Return (x, y) of the center of cell containing provided text 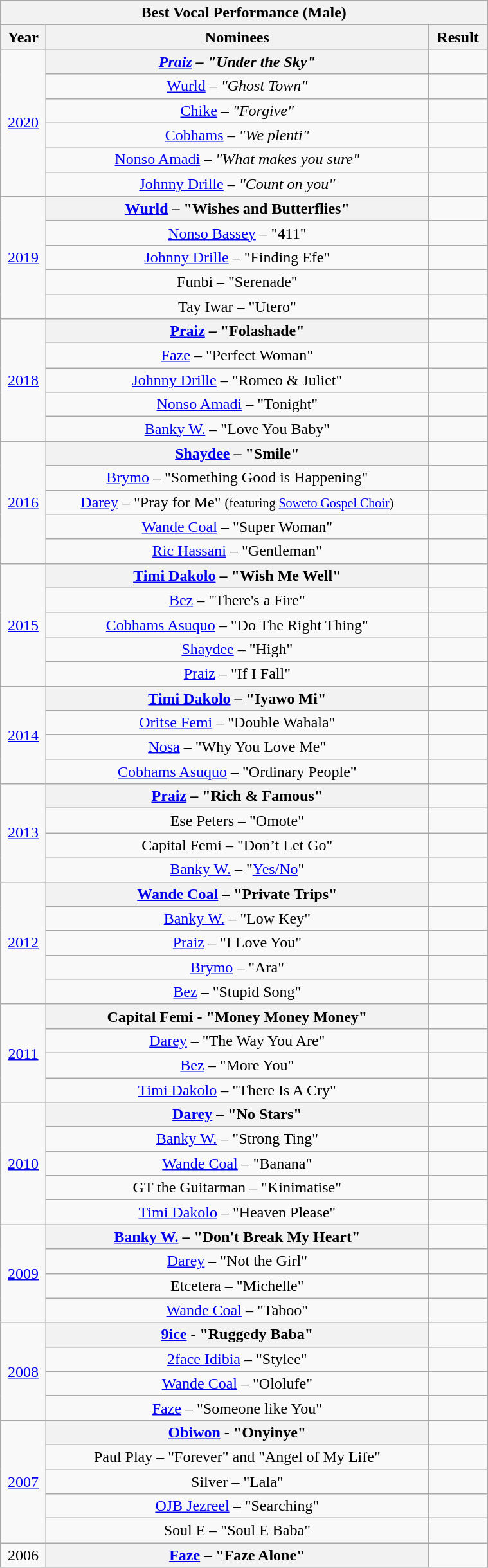
Cobhams Asuquo – "Ordinary People" (237, 772)
Banky W. – "Love You Baby" (237, 429)
Praiz – "Under the Sky" (237, 62)
Timi Dakolo – "Heaven Please" (237, 1212)
Bez – "More You" (237, 1065)
2009 (23, 1273)
Year (23, 37)
Capital Femi – "Don’t Let Go" (237, 845)
Wande Coal – "Super Woman" (237, 527)
Wande Coal – "Ololufe" (237, 1383)
2015 (23, 624)
Brymo – "Something Good is Happening" (237, 478)
9ice - "Ruggedy Baba" (237, 1335)
GT the Guitarman – "Kinimatise" (237, 1188)
Timi Dakolo – "Wish Me Well" (237, 576)
Obiwon - "Onyinye" (237, 1432)
Funbi – "Serenade" (237, 282)
Etcetera – "Michelle" (237, 1286)
2011 (23, 1053)
Bez – "There's a Fire" (237, 600)
Johnny Drille – "Romeo & Juliet" (237, 380)
Johnny Drille – "Count on you" (237, 184)
2010 (23, 1163)
2018 (23, 380)
Praiz – "I Love You" (237, 943)
Silver – "Lala" (237, 1481)
Soul E – "Soul E Baba" (237, 1531)
Chike – "Forgive" (237, 111)
Cobhams – "We plenti" (237, 135)
Darey – "The Way You Are" (237, 1041)
2019 (23, 257)
Wande Coal – "Taboo" (237, 1310)
Banky W. – "Don't Break My Heart" (237, 1237)
Ese Peters – "Omote" (237, 821)
Shaydee – "High" (237, 649)
Banky W. – "Low Key" (237, 918)
Faze – "Faze Alone" (237, 1555)
Nonso Amadi – "What makes you sure" (237, 160)
Praiz – "Folashade" (237, 331)
2face Idibia – "Stylee" (237, 1359)
2013 (23, 833)
Nonso Bassey – "411" (237, 233)
2014 (23, 734)
Banky W. – "Yes/No" (237, 870)
Wurld – "Wishes and Butterflies" (237, 208)
Praiz – "Rich & Famous" (237, 796)
Ric Hassani – "Gentleman" (237, 551)
2012 (23, 943)
Result (458, 37)
Darey – "Not the Girl" (237, 1261)
Wurld – "Ghost Town" (237, 86)
Johnny Drille – "Finding Efe" (237, 257)
Brymo – "Ara" (237, 967)
OJB Jezreel – "Searching" (237, 1506)
Paul Play – "Forever" and "Angel of My Life" (237, 1457)
Wande Coal – "Banana" (237, 1163)
2006 (23, 1555)
Shaydee – "Smile" (237, 453)
Faze – "Someone like You" (237, 1408)
2016 (23, 502)
Capital Femi - "Money Money Money" (237, 1016)
Banky W. – "Strong Ting" (237, 1139)
Bez – "Stupid Song" (237, 992)
Faze – "Perfect Woman" (237, 356)
Praiz – "If I Fall" (237, 673)
2008 (23, 1371)
2007 (23, 1481)
Best Vocal Performance (Male) (244, 13)
Timi Dakolo – "Iyawo Mi" (237, 698)
Nominees (237, 37)
Darey – "No Stars" (237, 1115)
Timi Dakolo – "There Is A Cry" (237, 1090)
Oritse Femi – "Double Wahala" (237, 723)
Tay Iwar – "Utero" (237, 307)
Nonso Amadi – "Tonight" (237, 405)
Nosa – "Why You Love Me" (237, 747)
2020 (23, 123)
Cobhams Asuquo – "Do The Right Thing" (237, 624)
Darey – "Pray for Me" (featuring Soweto Gospel Choir) (237, 502)
Wande Coal – "Private Trips" (237, 894)
